Detect which cell encompasses the target text, then output its [X, Y] center coordinate. 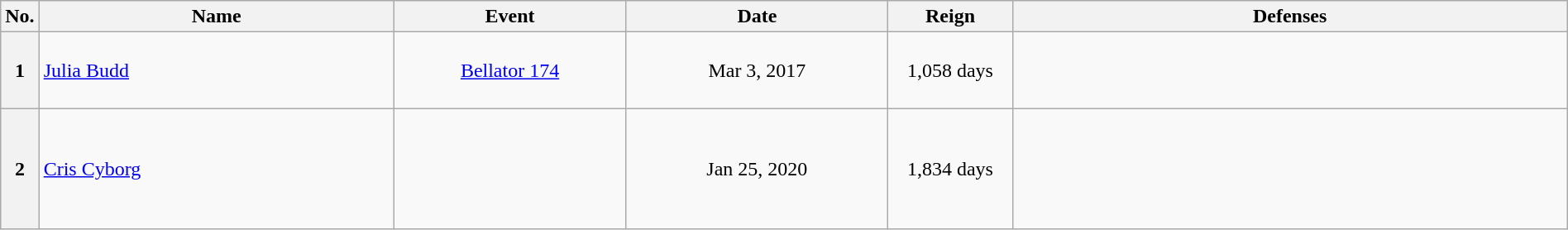
2 [20, 169]
Julia Budd [217, 70]
Bellator 174 [509, 70]
Date [758, 17]
Reign [950, 17]
Jan 25, 2020 [758, 169]
1,834 days [950, 169]
Defenses [1290, 17]
Name [217, 17]
No. [20, 17]
Cris Cyborg [217, 169]
Mar 3, 2017 [758, 70]
Event [509, 17]
1,058 days [950, 70]
1 [20, 70]
